Provide the [X, Y] coordinate of the cell's center where the given text is located.  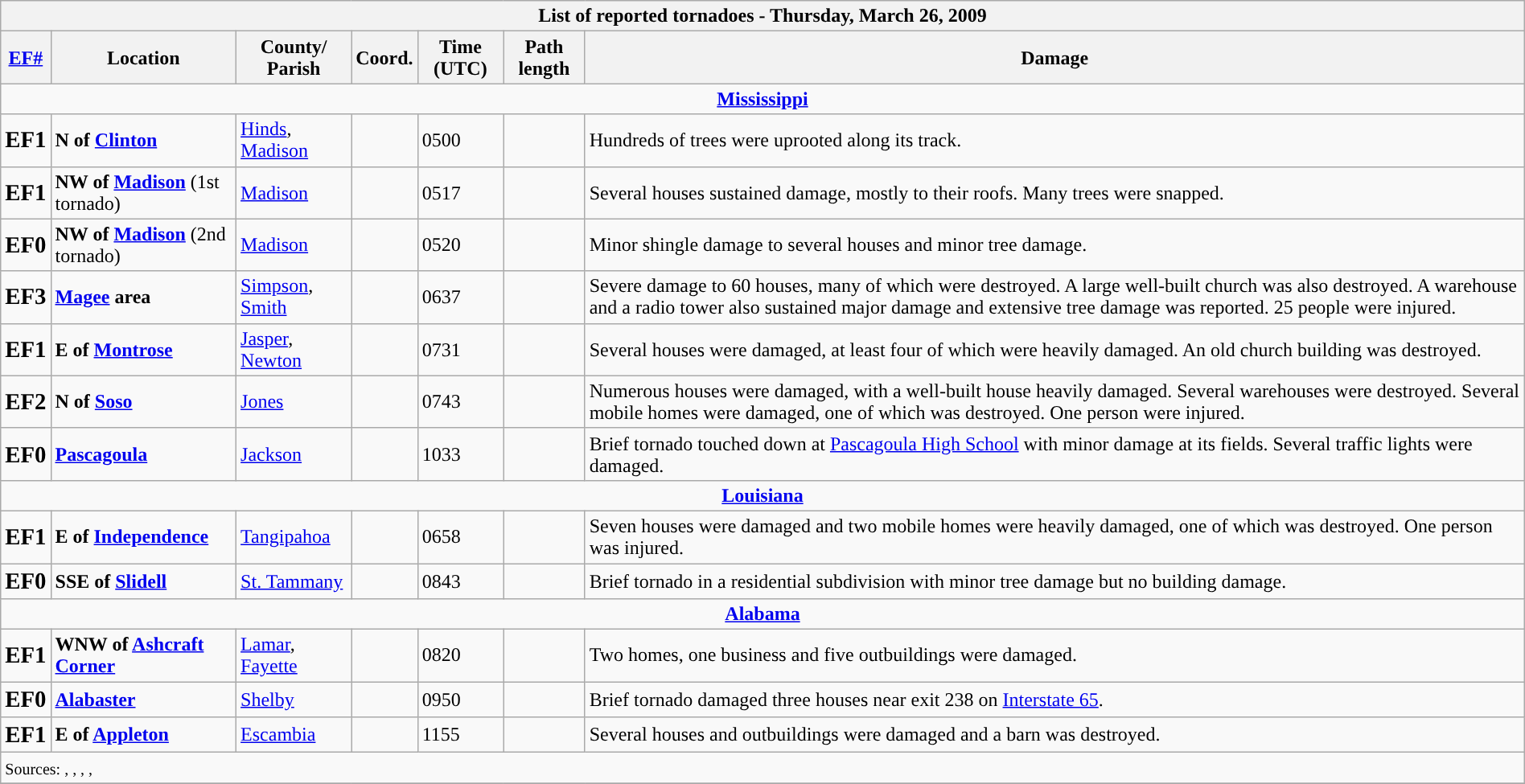
0820 [460, 656]
WNW of Ashcraft Corner [143, 656]
1033 [460, 454]
E of Independence [143, 537]
0843 [460, 581]
0517 [460, 193]
Louisiana [762, 495]
Pascagoula [143, 454]
NW of Madison (1st tornado) [143, 193]
Jones [294, 402]
St. Tammany [294, 581]
0637 [460, 298]
0731 [460, 349]
Brief tornado touched down at Pascagoula High School with minor damage at its fields. Several traffic lights were damaged. [1054, 454]
County/Parish [294, 58]
SSE of Slidell [143, 581]
Several houses were damaged, at least four of which were heavily damaged. An old church building was destroyed. [1054, 349]
0500 [460, 140]
Location [143, 58]
Brief tornado in a residential subdivision with minor tree damage but no building damage. [1054, 581]
Brief tornado damaged three houses near exit 238 on Interstate 65. [1054, 700]
Path length [545, 58]
Sources: , , , , [762, 768]
EF# [26, 58]
0520 [460, 244]
E of Montrose [143, 349]
Alabaster [143, 700]
List of reported tornadoes - Thursday, March 26, 2009 [762, 16]
Minor shingle damage to several houses and minor tree damage. [1054, 244]
N of Soso [143, 402]
N of Clinton [143, 140]
Jackson [294, 454]
Several houses sustained damage, mostly to their roofs. Many trees were snapped. [1054, 193]
Lamar, Fayette [294, 656]
1155 [460, 735]
Hinds, Madison [294, 140]
Magee area [143, 298]
Coord. [384, 58]
E of Appleton [143, 735]
0658 [460, 537]
Mississippi [762, 99]
Jasper, Newton [294, 349]
EF2 [26, 402]
Damage [1054, 58]
Seven houses were damaged and two mobile homes were heavily damaged, one of which was destroyed. One person was injured. [1054, 537]
EF3 [26, 298]
Time (UTC) [460, 58]
Two homes, one business and five outbuildings were damaged. [1054, 656]
Several houses and outbuildings were damaged and a barn was destroyed. [1054, 735]
0743 [460, 402]
Escambia [294, 735]
Shelby [294, 700]
0950 [460, 700]
NW of Madison (2nd tornado) [143, 244]
Alabama [762, 614]
Simpson, Smith [294, 298]
Hundreds of trees were uprooted along its track. [1054, 140]
Tangipahoa [294, 537]
